Detect which cell encompasses the target text, then output its (x, y) center coordinate. 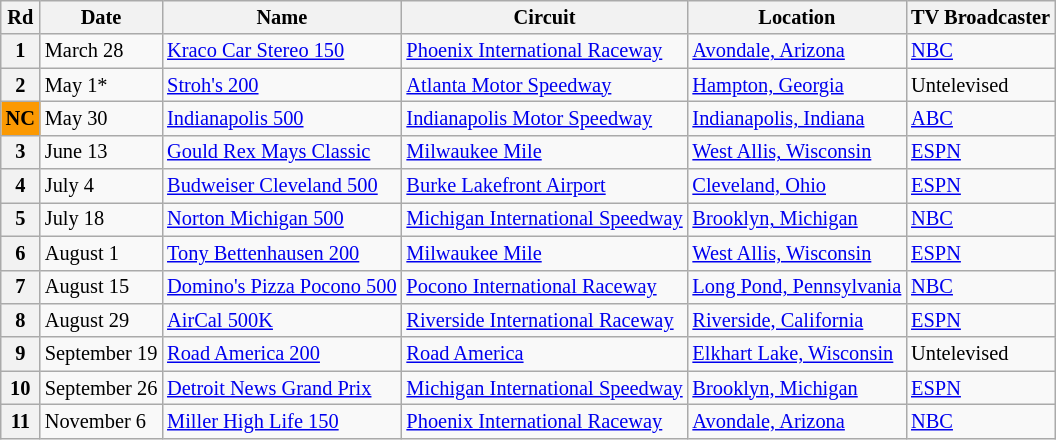
NC (20, 118)
3 (20, 152)
August 15 (101, 287)
Riverside, California (798, 320)
AirCal 500K (282, 320)
Road America (545, 354)
Date (101, 17)
1 (20, 51)
Detroit News Grand Prix (282, 388)
Indianapolis Motor Speedway (545, 118)
Indianapolis 500 (282, 118)
August 1 (101, 253)
Burke Lakefront Airport (545, 186)
Riverside International Raceway (545, 320)
Long Pond, Pennsylvania (798, 287)
Domino's Pizza Pocono 500 (282, 287)
Hampton, Georgia (798, 85)
Location (798, 17)
5 (20, 219)
Miller High Life 150 (282, 421)
8 (20, 320)
Tony Bettenhausen 200 (282, 253)
May 1* (101, 85)
10 (20, 388)
Circuit (545, 17)
Name (282, 17)
September 26 (101, 388)
11 (20, 421)
Indianapolis, Indiana (798, 118)
9 (20, 354)
Road America 200 (282, 354)
ABC (980, 118)
March 28 (101, 51)
Stroh's 200 (282, 85)
6 (20, 253)
September 19 (101, 354)
TV Broadcaster (980, 17)
7 (20, 287)
Elkhart Lake, Wisconsin (798, 354)
Kraco Car Stereo 150 (282, 51)
November 6 (101, 421)
Budweiser Cleveland 500 (282, 186)
Norton Michigan 500 (282, 219)
August 29 (101, 320)
July 18 (101, 219)
Gould Rex Mays Classic (282, 152)
Pocono International Raceway (545, 287)
Atlanta Motor Speedway (545, 85)
July 4 (101, 186)
2 (20, 85)
Rd (20, 17)
June 13 (101, 152)
4 (20, 186)
Cleveland, Ohio (798, 186)
May 30 (101, 118)
